Find where the given text appears and provide that cell's center as [X, Y] coordinate. 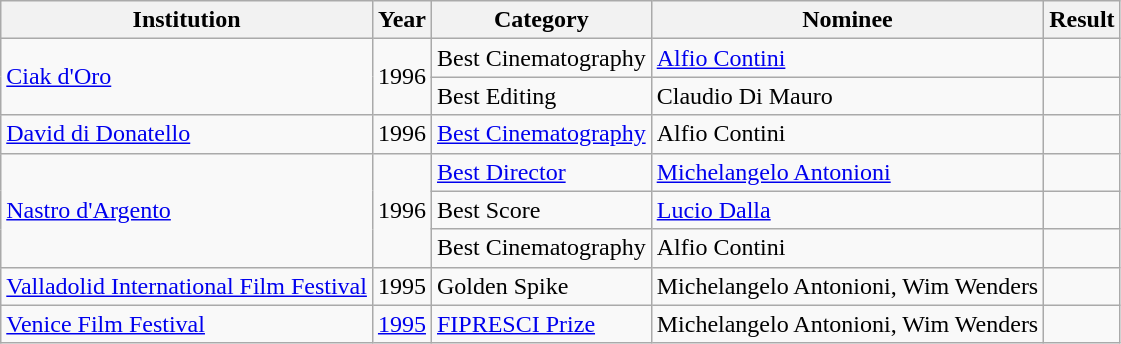
Michelangelo Antonioni [848, 172]
Venice Film Festival [187, 324]
Category [541, 20]
Claudio Di Mauro [848, 96]
FIPRESCI Prize [541, 324]
Golden Spike [541, 286]
Lucio Dalla [848, 210]
Best Score [541, 210]
Best Editing [541, 96]
Best Director [541, 172]
Year [402, 20]
David di Donatello [187, 134]
Result [1082, 20]
Ciak d'Oro [187, 77]
Nominee [848, 20]
Institution [187, 20]
Nastro d'Argento [187, 210]
Valladolid International Film Festival [187, 286]
